Identify which cell holds the provided text, then report its [x, y] central coordinate. 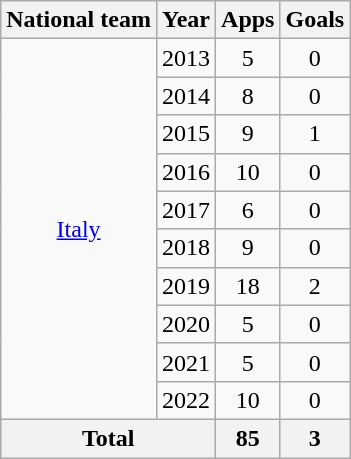
18 [248, 286]
2013 [186, 58]
Italy [79, 230]
National team [79, 20]
Total [108, 438]
8 [248, 96]
2019 [186, 286]
1 [315, 134]
3 [315, 438]
Year [186, 20]
85 [248, 438]
Goals [315, 20]
2016 [186, 172]
2021 [186, 362]
2014 [186, 96]
2022 [186, 400]
2015 [186, 134]
2 [315, 286]
Apps [248, 20]
2018 [186, 248]
2017 [186, 210]
6 [248, 210]
2020 [186, 324]
